Locate the cell with the specified text and output its (X, Y) center coordinate. 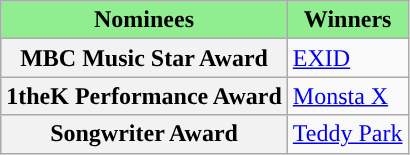
EXID (348, 58)
Winners (348, 20)
1theK Performance Award (144, 96)
Monsta X (348, 96)
Teddy Park (348, 134)
Songwriter Award (144, 134)
Nominees (144, 20)
MBC Music Star Award (144, 58)
